Return the (X, Y) coordinate for the center point of the cell that contains the specified text.  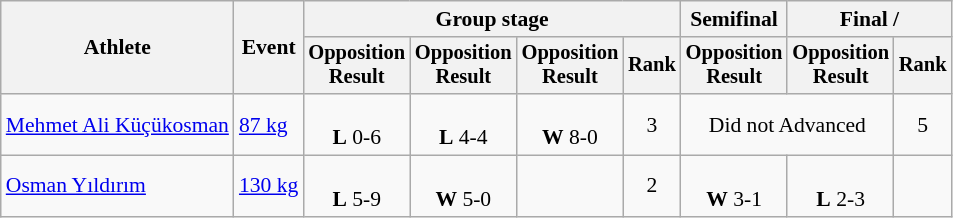
Semifinal (734, 19)
Final / (869, 19)
W 5-0 (464, 186)
L 5-9 (356, 186)
Event (268, 48)
87 kg (268, 124)
Did not Advanced (788, 124)
W 3-1 (734, 186)
L 2-3 (840, 186)
130 kg (268, 186)
Mehmet Ali Küçükosman (118, 124)
Athlete (118, 48)
Osman Yıldırım (118, 186)
L 0-6 (356, 124)
Group stage (492, 19)
L 4-4 (464, 124)
3 (652, 124)
2 (652, 186)
W 8-0 (570, 124)
5 (923, 124)
